Extract the [x, y] coordinate from the center of the cell holding the provided text.  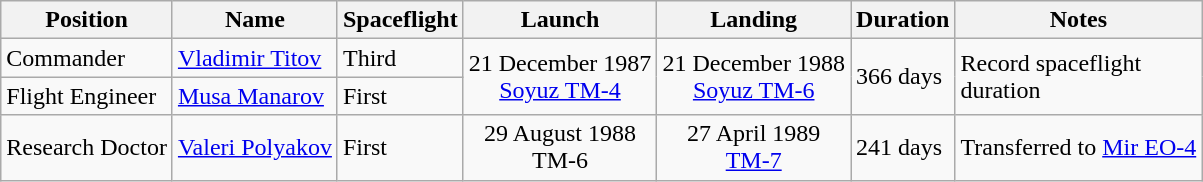
241 days [903, 148]
27 April 1989 TM-7 [754, 148]
Duration [903, 20]
Vladimir Titov [254, 58]
Transferred to Mir EO-4 [1078, 148]
Third [400, 58]
Landing [754, 20]
Record spaceflight duration [1078, 77]
Musa Manarov [254, 96]
Research Doctor [87, 148]
Position [87, 20]
Name [254, 20]
366 days [903, 77]
Spaceflight [400, 20]
Launch [560, 20]
Flight Engineer [87, 96]
Commander [87, 58]
21 December 1987 Soyuz TM-4 [560, 77]
Notes [1078, 20]
29 August 1988 TM-6 [560, 148]
21 December 1988 Soyuz TM-6 [754, 77]
Valeri Polyakov [254, 148]
